Identify which cell holds the provided text, then report its [X, Y] central coordinate. 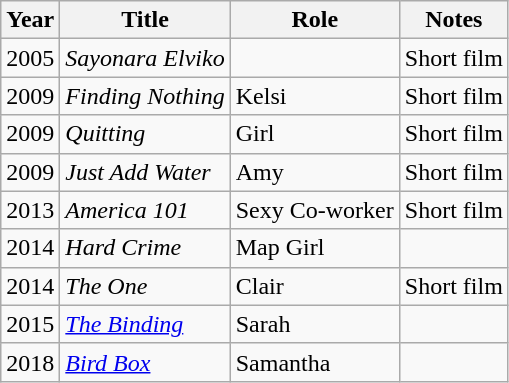
Map Girl [314, 248]
2015 [30, 324]
Kelsi [314, 96]
2013 [30, 210]
Sarah [314, 324]
Girl [314, 134]
Quitting [145, 134]
Bird Box [145, 362]
Hard Crime [145, 248]
America 101 [145, 210]
Clair [314, 286]
Sayonara Elviko [145, 58]
Notes [454, 20]
The One [145, 286]
Finding Nothing [145, 96]
Just Add Water [145, 172]
Title [145, 20]
The Binding [145, 324]
Sexy Co-worker [314, 210]
2005 [30, 58]
Year [30, 20]
Role [314, 20]
2018 [30, 362]
Amy [314, 172]
Samantha [314, 362]
